Pinpoint the cell where the given text exists, returning its [X, Y] midpoint coordinate. 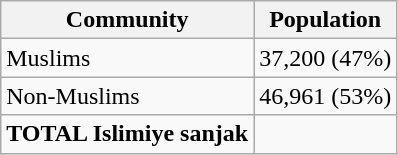
Population [326, 20]
TOTAL Islimiye sanjak [128, 134]
37,200 (47%) [326, 58]
Non-Muslims [128, 96]
Community [128, 20]
46,961 (53%) [326, 96]
Muslims [128, 58]
